Find where the given text appears and provide that cell's center as [x, y] coordinate. 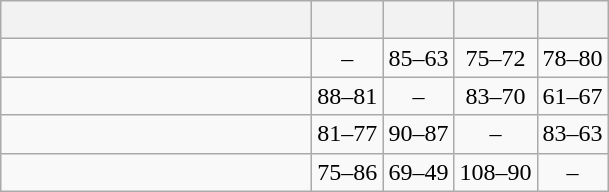
90–87 [418, 134]
61–67 [572, 96]
83–70 [496, 96]
75–72 [496, 58]
85–63 [418, 58]
81–77 [348, 134]
78–80 [572, 58]
108–90 [496, 172]
88–81 [348, 96]
83–63 [572, 134]
69–49 [418, 172]
75–86 [348, 172]
